Capture the cell that displays the provided text and extract its [X, Y] central coordinate. 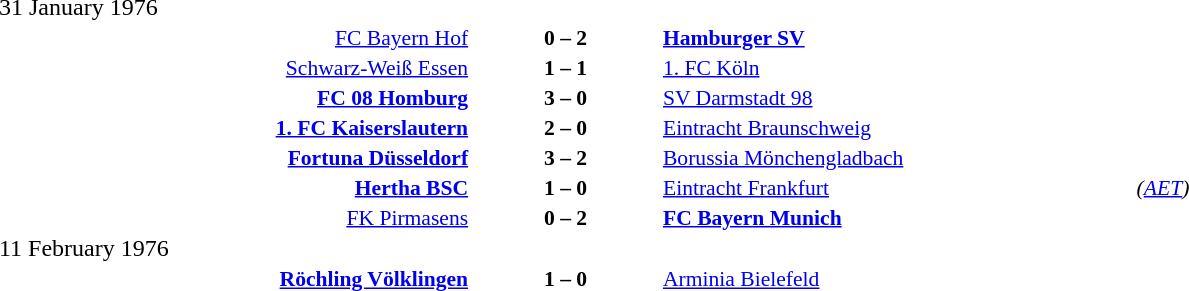
1 – 0 [566, 188]
3 – 2 [566, 158]
Eintracht Frankfurt [897, 188]
Hamburger SV [897, 38]
2 – 0 [566, 128]
SV Darmstadt 98 [897, 98]
FC Bayern Munich [897, 218]
3 – 0 [566, 98]
1 – 1 [566, 68]
Eintracht Braunschweig [897, 128]
Borussia Mönchengladbach [897, 158]
1. FC Köln [897, 68]
